Extract the (X, Y) coordinate from the center of the cell holding the provided text.  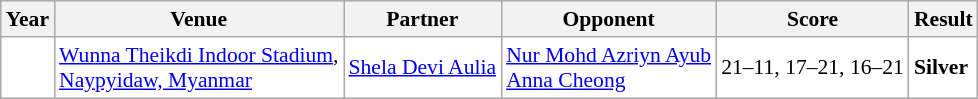
Shela Devi Aulia (423, 68)
Partner (423, 19)
Venue (198, 19)
Nur Mohd Azriyn Ayub Anna Cheong (608, 68)
Result (944, 19)
Silver (944, 68)
Wunna Theikdi Indoor Stadium, Naypyidaw, Myanmar (198, 68)
Year (28, 19)
Opponent (608, 19)
Score (812, 19)
21–11, 17–21, 16–21 (812, 68)
